From the cell containing the given text, extract its center point as [X, Y] coordinate. 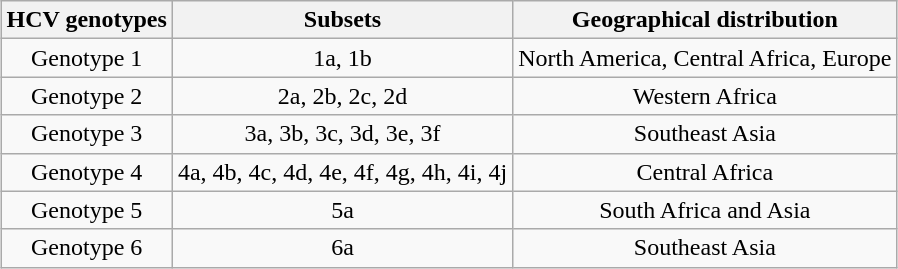
North America, Central Africa, Europe [705, 58]
Genotype 6 [86, 248]
Subsets [342, 20]
1a, 1b [342, 58]
Geographical distribution [705, 20]
Genotype 3 [86, 134]
Genotype 1 [86, 58]
4a, 4b, 4c, 4d, 4e, 4f, 4g, 4h, 4i, 4j [342, 172]
Genotype 4 [86, 172]
Central Africa [705, 172]
Genotype 2 [86, 96]
6a [342, 248]
5a [342, 210]
3a, 3b, 3c, 3d, 3e, 3f [342, 134]
Genotype 5 [86, 210]
HCV genotypes [86, 20]
Western Africa [705, 96]
South Africa and Asia [705, 210]
2a, 2b, 2c, 2d [342, 96]
